Detect which cell encompasses the target text, then output its [x, y] center coordinate. 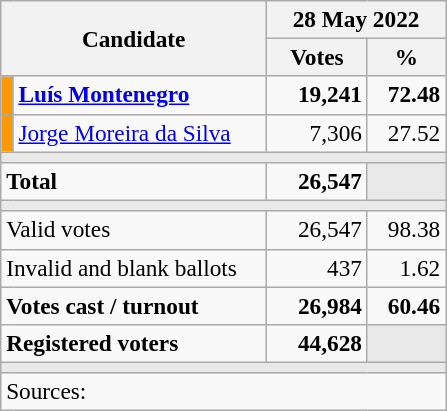
60.46 [406, 305]
7,306 [318, 133]
Total [134, 181]
437 [318, 268]
Registered voters [134, 343]
Sources: [224, 392]
% [406, 57]
98.38 [406, 230]
26,984 [318, 305]
72.48 [406, 95]
19,241 [318, 95]
Votes [318, 57]
27.52 [406, 133]
Luís Montenegro [140, 95]
1.62 [406, 268]
Jorge Moreira da Silva [140, 133]
28 May 2022 [356, 19]
Valid votes [134, 230]
Votes cast / turnout [134, 305]
44,628 [318, 343]
Invalid and blank ballots [134, 268]
Candidate [134, 38]
